Find where the given text appears and provide that cell's center as [X, Y] coordinate. 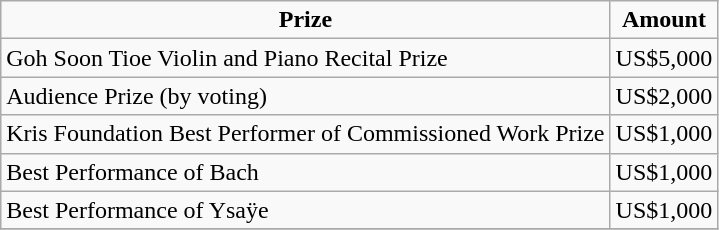
Kris Foundation Best Performer of Commissioned Work Prize [306, 134]
Amount [664, 20]
Goh Soon Tioe Violin and Piano Recital Prize [306, 58]
Prize [306, 20]
Best Performance of Ysaÿe [306, 210]
US$5,000 [664, 58]
US$2,000 [664, 96]
Best Performance of Bach [306, 172]
Audience Prize (by voting) [306, 96]
